Identify which cell holds the provided text, then report its [x, y] central coordinate. 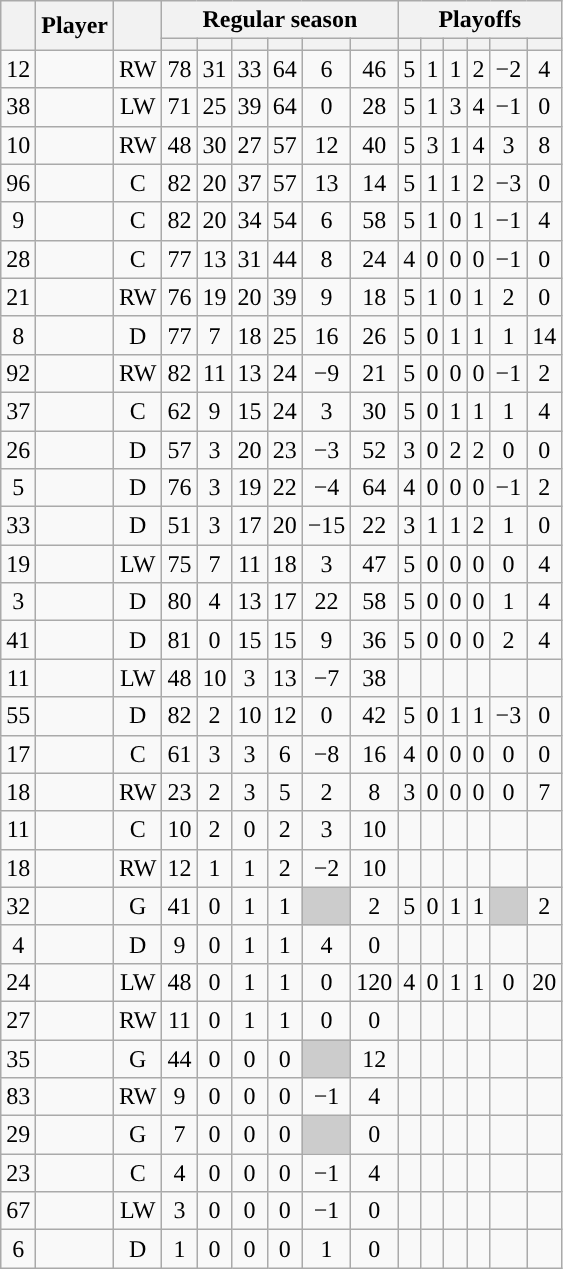
−4 [326, 488]
−7 [326, 678]
96 [18, 183]
42 [374, 716]
32 [18, 906]
40 [374, 145]
61 [180, 754]
52 [374, 449]
−9 [326, 373]
67 [18, 1211]
62 [180, 411]
75 [180, 564]
71 [180, 107]
34 [250, 221]
120 [374, 982]
80 [180, 602]
36 [374, 640]
47 [374, 564]
55 [18, 716]
81 [180, 640]
−15 [326, 526]
51 [180, 526]
78 [180, 69]
Player [75, 26]
29 [18, 1135]
92 [18, 373]
83 [18, 1097]
35 [18, 1059]
54 [284, 221]
Playoffs [480, 20]
Regular season [280, 20]
−8 [326, 754]
46 [374, 69]
